Provide the (x, y) coordinate of the cell's center where the given text is located.  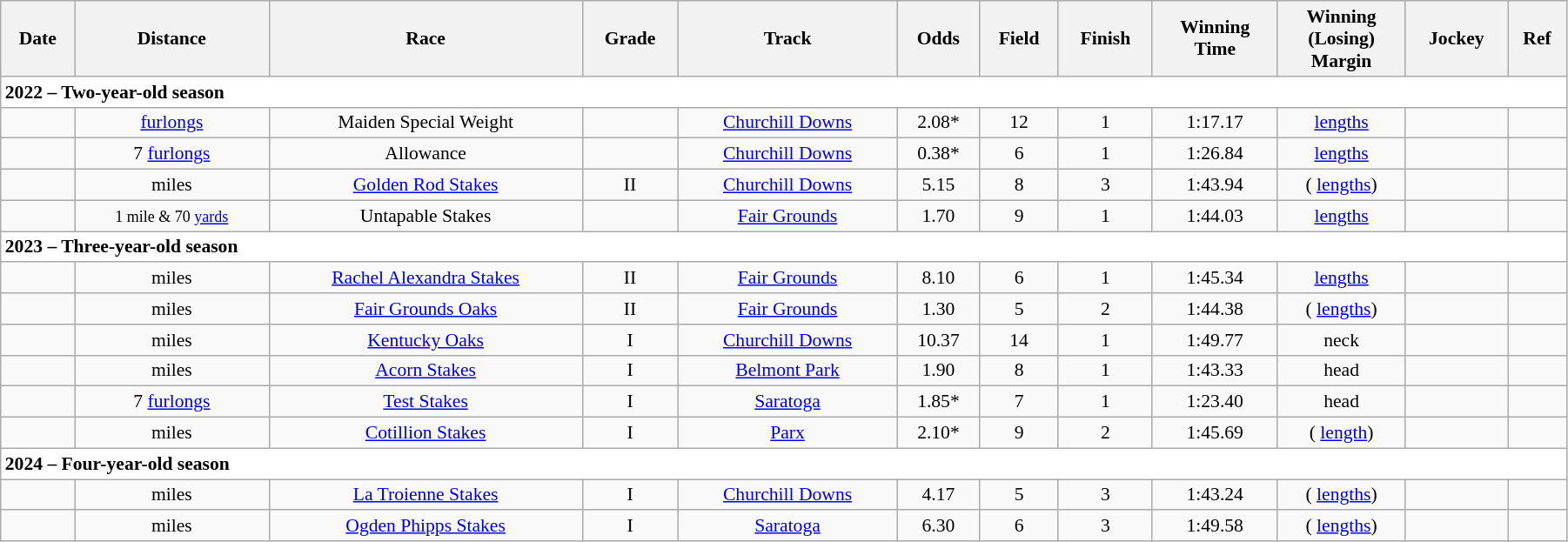
Parx (787, 433)
1:45.69 (1215, 433)
Date (38, 38)
Golden Rod Stakes (426, 185)
Fair Grounds Oaks (426, 309)
2022 – Two-year-old season (784, 92)
Distance (172, 38)
Belmont Park (787, 371)
1:44.38 (1215, 309)
2.10* (938, 433)
1.90 (938, 371)
1:49.77 (1215, 340)
1:45.34 (1215, 278)
1:44.03 (1215, 216)
0.38* (938, 154)
Test Stakes (426, 402)
1:43.24 (1215, 495)
2.08* (938, 123)
La Troienne Stakes (426, 495)
( length) (1342, 433)
Grade (630, 38)
8.10 (938, 278)
Acorn Stakes (426, 371)
WinningTime (1215, 38)
14 (1020, 340)
1:23.40 (1215, 402)
1.85* (938, 402)
Track (787, 38)
Allowance (426, 154)
Ogden Phipps Stakes (426, 526)
Field (1020, 38)
Winning(Losing)Margin (1342, 38)
Rachel Alexandra Stakes (426, 278)
1:49.58 (1215, 526)
Untapable Stakes (426, 216)
Ref (1538, 38)
12 (1020, 123)
Odds (938, 38)
1:43.33 (1215, 371)
4.17 (938, 495)
1.70 (938, 216)
neck (1342, 340)
Race (426, 38)
1:26.84 (1215, 154)
7 (1020, 402)
Cotillion Stakes (426, 433)
furlongs (172, 123)
Kentucky Oaks (426, 340)
5.15 (938, 185)
1:43.94 (1215, 185)
Finish (1105, 38)
10.37 (938, 340)
Jockey (1457, 38)
6.30 (938, 526)
1.30 (938, 309)
1:17.17 (1215, 123)
2023 – Three-year-old season (784, 247)
2024 – Four-year-old season (784, 464)
Maiden Special Weight (426, 123)
1 mile & 70 yards (172, 216)
